Pinpoint the cell where the given text exists, returning its [X, Y] midpoint coordinate. 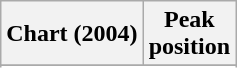
Peakposition [189, 34]
Chart (2004) [72, 34]
